Find where the given text appears and provide that cell's center as [x, y] coordinate. 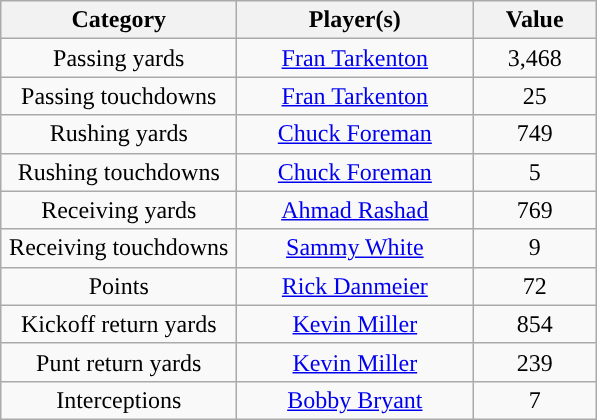
Receiving touchdowns [119, 248]
Passing touchdowns [119, 96]
Punt return yards [119, 362]
Passing yards [119, 58]
Player(s) [355, 20]
749 [535, 134]
769 [535, 210]
854 [535, 324]
Rick Danmeier [355, 286]
Bobby Bryant [355, 400]
9 [535, 248]
5 [535, 172]
Rushing touchdowns [119, 172]
25 [535, 96]
72 [535, 286]
3,468 [535, 58]
Ahmad Rashad [355, 210]
Value [535, 20]
Kickoff return yards [119, 324]
7 [535, 400]
Interceptions [119, 400]
Receiving yards [119, 210]
Category [119, 20]
239 [535, 362]
Rushing yards [119, 134]
Sammy White [355, 248]
Points [119, 286]
